For the text-containing cell, return its midpoint in (x, y) coordinate format. 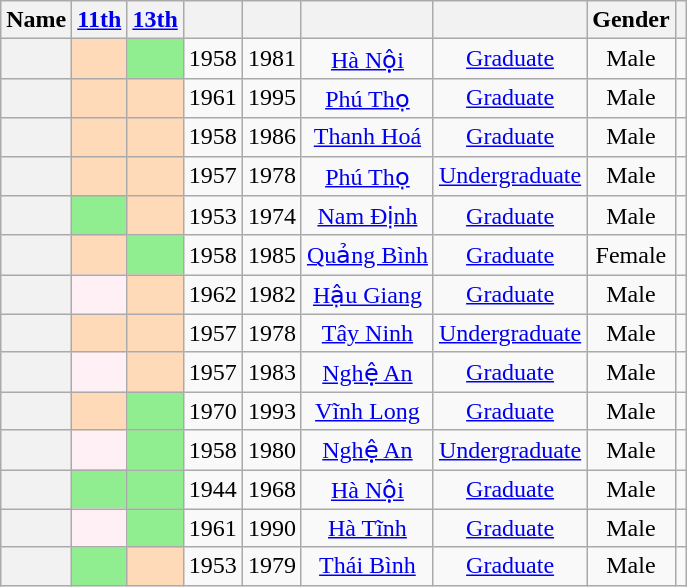
1980 (272, 450)
1974 (272, 216)
13th (155, 20)
1993 (272, 411)
1968 (272, 490)
1979 (272, 566)
Vĩnh Long (367, 411)
1944 (212, 490)
Hậu Giang (367, 295)
Tây Ninh (367, 333)
Female (631, 255)
Nam Định (367, 216)
1981 (272, 59)
Hà Tĩnh (367, 528)
1990 (272, 528)
11th (100, 20)
1985 (272, 255)
Gender (631, 20)
Thanh Hoá (367, 137)
1970 (212, 411)
Thái Bình (367, 566)
1986 (272, 137)
1983 (272, 372)
1962 (212, 295)
1995 (272, 98)
1982 (272, 295)
Quảng Bình (367, 255)
Name (36, 20)
